Locate the cell with the specified text and output its [X, Y] center coordinate. 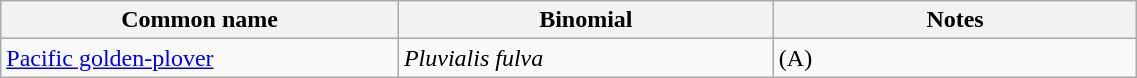
(A) [955, 58]
Binomial [586, 20]
Pacific golden-plover [200, 58]
Common name [200, 20]
Notes [955, 20]
Pluvialis fulva [586, 58]
